Locate the cell with the specified text and output its (X, Y) center coordinate. 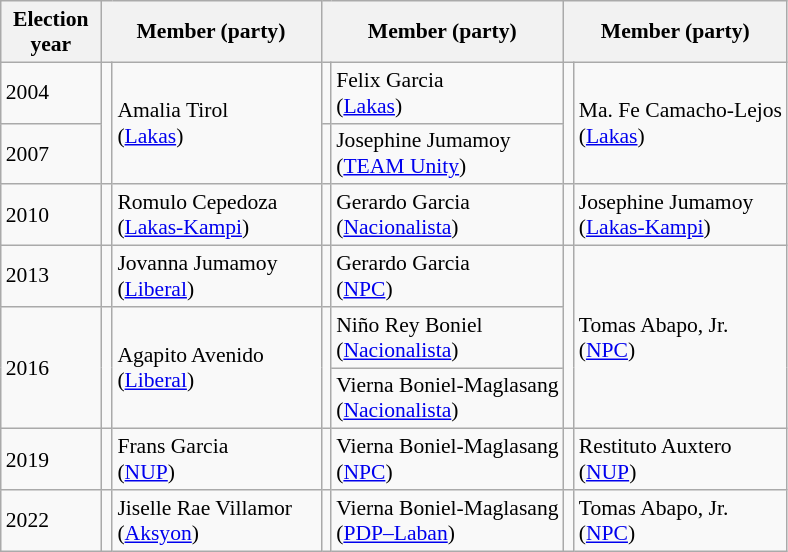
Felix Garcia(Lakas) (447, 92)
2022 (51, 520)
Romulo Cepedoza(Lakas-Kampi) (216, 216)
2010 (51, 216)
Vierna Boniel-Maglasang(Nacionalista) (447, 398)
Josephine Jumamoy(TEAM Unity) (447, 154)
Electionyear (51, 32)
Gerardo Garcia(NPC) (447, 276)
Josephine Jumamoy(Lakas-Kampi) (680, 216)
2019 (51, 460)
Vierna Boniel-Maglasang(NPC) (447, 460)
2007 (51, 154)
Vierna Boniel-Maglasang(PDP–Laban) (447, 520)
Jovanna Jumamoy(Liberal) (216, 276)
Amalia Tirol(Lakas) (216, 123)
Restituto Auxtero(NUP) (680, 460)
Gerardo Garcia(Nacionalista) (447, 216)
2004 (51, 92)
2016 (51, 368)
Niño Rey Boniel(Nacionalista) (447, 338)
Agapito Avenido(Liberal) (216, 368)
Jiselle Rae Villamor(Aksyon) (216, 520)
Frans Garcia(NUP) (216, 460)
2013 (51, 276)
Ma. Fe Camacho-Lejos(Lakas) (680, 123)
